Search for the cell housing the specified text and yield its [x, y] center coordinate. 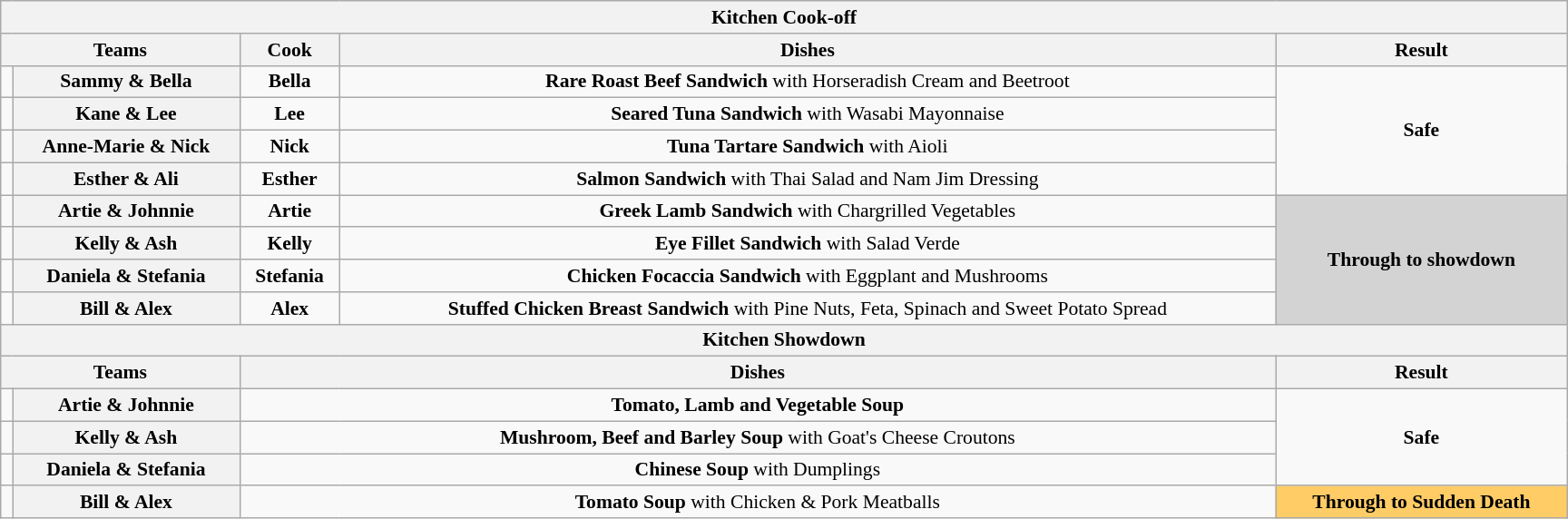
Rare Roast Beef Sandwich with Horseradish Cream and Beetroot [808, 82]
Cook [289, 50]
Lee [289, 114]
Through to Sudden Death [1422, 503]
Kitchen Cook-off [784, 17]
Chicken Focaccia Sandwich with Eggplant and Mushrooms [808, 276]
Kelly [289, 244]
Chinese Soup with Dumplings [757, 470]
Stefania [289, 276]
Anne-Marie & Nick [126, 147]
Esther & Ali [126, 179]
Esther [289, 179]
Kitchen Showdown [784, 340]
Nick [289, 147]
Stuffed Chicken Breast Sandwich with Pine Nuts, Feta, Spinach and Sweet Potato Spread [808, 308]
Bella [289, 82]
Seared Tuna Sandwich with Wasabi Mayonnaise [808, 114]
Tomato Soup with Chicken & Pork Meatballs [757, 503]
Salmon Sandwich with Thai Salad and Nam Jim Dressing [808, 179]
Alex [289, 308]
Tomato, Lamb and Vegetable Soup [757, 406]
Greek Lamb Sandwich with Chargrilled Vegetables [808, 211]
Mushroom, Beef and Barley Soup with Goat's Cheese Croutons [757, 437]
Through to showdown [1422, 259]
Sammy & Bella [126, 82]
Eye Fillet Sandwich with Salad Verde [808, 244]
Artie [289, 211]
Tuna Tartare Sandwich with Aioli [808, 147]
Kane & Lee [126, 114]
